For the text-containing cell, return its midpoint in (x, y) coordinate format. 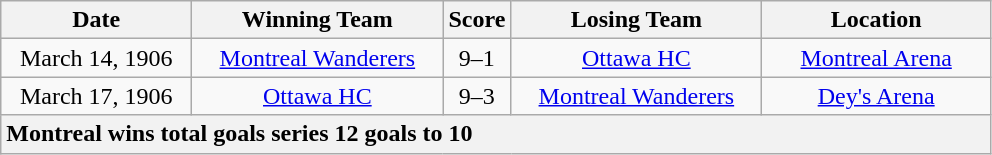
Montreal Arena (876, 58)
Score (477, 20)
Dey's Arena (876, 96)
March 17, 1906 (96, 96)
9–3 (477, 96)
Date (96, 20)
Location (876, 20)
Montreal wins total goals series 12 goals to 10 (496, 134)
March 14, 1906 (96, 58)
9–1 (477, 58)
Winning Team (318, 20)
Losing Team (636, 20)
